Output the (X, Y) coordinate of the center of the cell containing the given text.  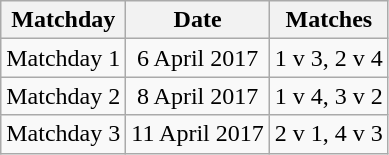
1 v 3, 2 v 4 (328, 58)
Matchday 3 (64, 134)
8 April 2017 (198, 96)
Matchday 1 (64, 58)
6 April 2017 (198, 58)
Matches (328, 20)
Date (198, 20)
Matchday (64, 20)
1 v 4, 3 v 2 (328, 96)
2 v 1, 4 v 3 (328, 134)
Matchday 2 (64, 96)
11 April 2017 (198, 134)
